Output the (x, y) coordinate of the center of the cell containing the given text.  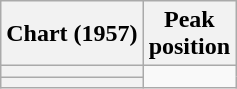
Chart (1957) (72, 34)
Peakposition (189, 34)
